Search for the cell housing the specified text and yield its [X, Y] center coordinate. 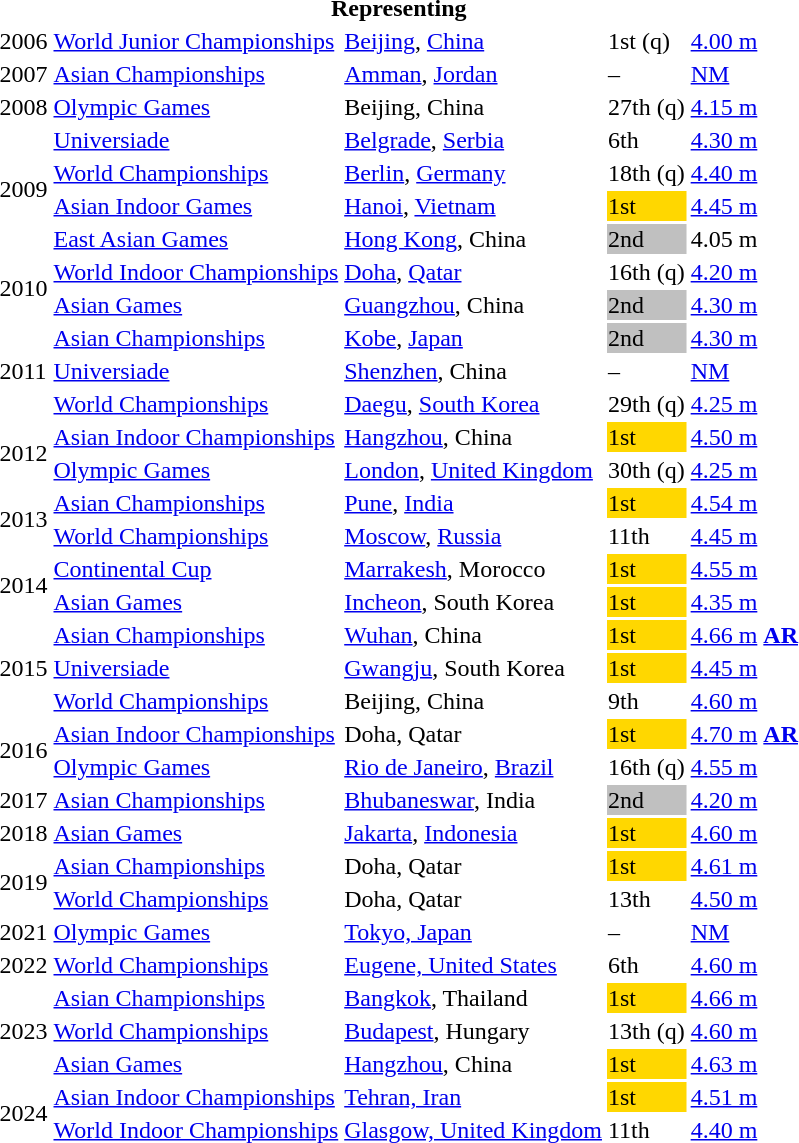
Moscow, Russia [474, 536]
4.35 m [744, 602]
Tehran, Iran [474, 1097]
Gwangju, South Korea [474, 668]
4.51 m [744, 1097]
Asian Indoor Games [196, 206]
4.63 m [744, 1064]
Incheon, South Korea [474, 602]
Wuhan, China [474, 635]
Tokyo, Japan [474, 932]
27th (q) [646, 107]
4.05 m [744, 239]
Bhubaneswar, India [474, 800]
Bangkok, Thailand [474, 998]
Marrakesh, Morocco [474, 569]
29th (q) [646, 404]
Kobe, Japan [474, 338]
9th [646, 701]
Continental Cup [196, 569]
4.66 m AR [744, 635]
11th [646, 536]
Eugene, United States [474, 965]
18th (q) [646, 173]
30th (q) [646, 470]
4.54 m [744, 503]
Berlin, Germany [474, 173]
Guangzhou, China [474, 305]
4.70 m AR [744, 734]
4.66 m [744, 998]
Daegu, South Korea [474, 404]
World Junior Championships [196, 41]
13th [646, 899]
Budapest, Hungary [474, 1031]
East Asian Games [196, 239]
Hong Kong, China [474, 239]
4.15 m [744, 107]
4.40 m [744, 173]
Rio de Janeiro, Brazil [474, 767]
13th (q) [646, 1031]
London, United Kingdom [474, 470]
Amman, Jordan [474, 74]
Hanoi, Vietnam [474, 206]
1st (q) [646, 41]
4.00 m [744, 41]
Belgrade, Serbia [474, 140]
World Indoor Championships [196, 272]
Pune, India [474, 503]
4.61 m [744, 866]
Shenzhen, China [474, 371]
Jakarta, Indonesia [474, 833]
